For the text-containing cell, return its midpoint in (x, y) coordinate format. 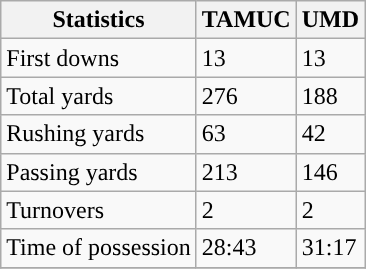
63 (246, 134)
Passing yards (99, 172)
Total yards (99, 96)
276 (246, 96)
UMD (330, 20)
28:43 (246, 248)
31:17 (330, 248)
42 (330, 134)
First downs (99, 58)
188 (330, 96)
146 (330, 172)
213 (246, 172)
Rushing yards (99, 134)
Turnovers (99, 210)
Time of possession (99, 248)
Statistics (99, 20)
TAMUC (246, 20)
